Pinpoint the cell where the given text exists, returning its [X, Y] midpoint coordinate. 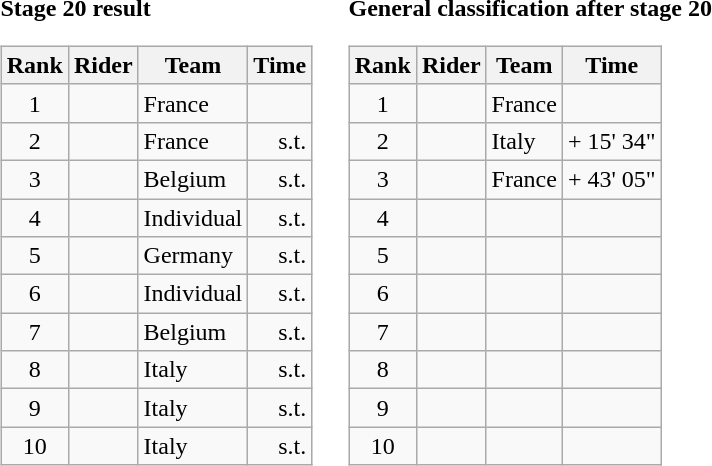
+ 15' 34" [612, 141]
+ 43' 05" [612, 179]
Germany [193, 256]
